Identify which cell holds the provided text, then report its (x, y) central coordinate. 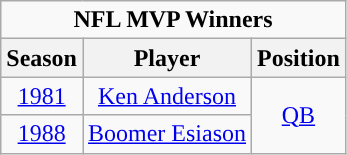
QB (299, 115)
NFL MVP Winners (174, 20)
Position (299, 58)
Season (42, 58)
Player (166, 58)
Boomer Esiason (166, 134)
Ken Anderson (166, 96)
1981 (42, 96)
1988 (42, 134)
